Capture the cell that displays the provided text and extract its [x, y] central coordinate. 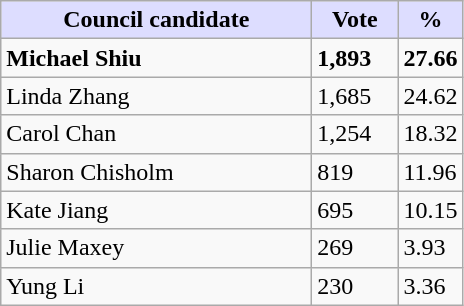
Linda Zhang [156, 96]
695 [355, 210]
24.62 [430, 96]
1,893 [355, 58]
1,685 [355, 96]
Julie Maxey [156, 248]
Michael Shiu [156, 58]
230 [355, 286]
Carol Chan [156, 134]
10.15 [430, 210]
Yung Li [156, 286]
Vote [355, 20]
269 [355, 248]
3.36 [430, 286]
27.66 [430, 58]
Kate Jiang [156, 210]
Council candidate [156, 20]
% [430, 20]
18.32 [430, 134]
819 [355, 172]
3.93 [430, 248]
Sharon Chisholm [156, 172]
1,254 [355, 134]
11.96 [430, 172]
